Search for the cell housing the specified text and yield its [X, Y] center coordinate. 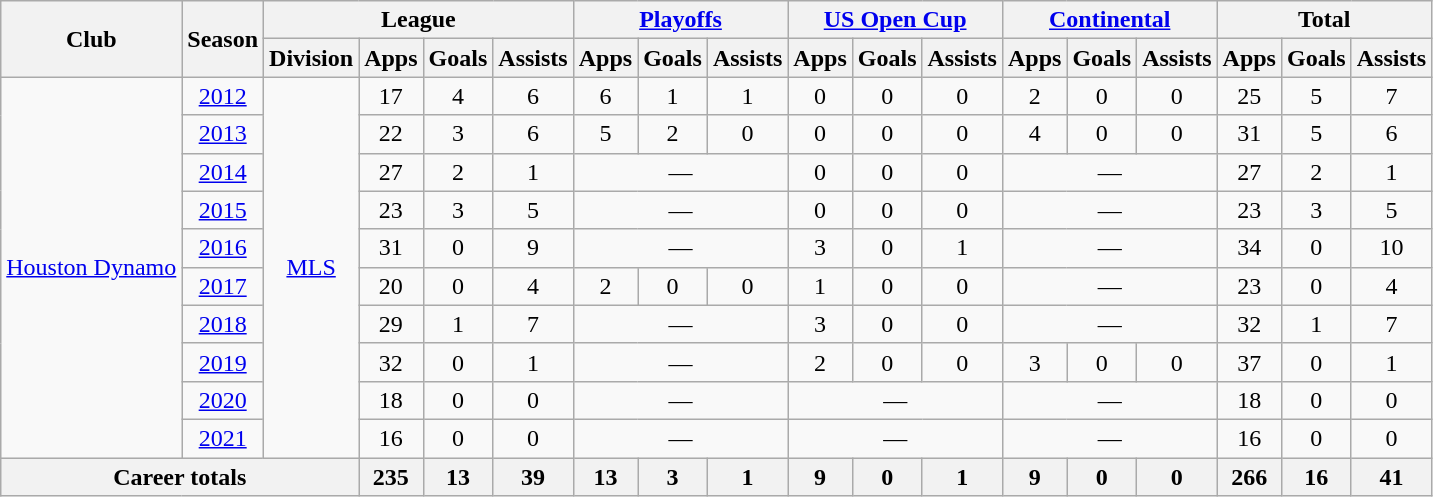
Houston Dynamo [92, 268]
US Open Cup [896, 20]
Total [1324, 20]
League [419, 20]
34 [1249, 248]
Career totals [180, 477]
235 [391, 477]
17 [391, 96]
22 [391, 134]
10 [1391, 248]
Continental [1110, 20]
2012 [223, 96]
2015 [223, 210]
2014 [223, 172]
Playoffs [680, 20]
2019 [223, 362]
2020 [223, 400]
2018 [223, 324]
41 [1391, 477]
2013 [223, 134]
Club [92, 39]
37 [1249, 362]
25 [1249, 96]
Division [312, 58]
39 [533, 477]
2021 [223, 438]
MLS [312, 268]
29 [391, 324]
Season [223, 39]
2016 [223, 248]
20 [391, 286]
266 [1249, 477]
2017 [223, 286]
